Capture the cell that displays the provided text and extract its (x, y) central coordinate. 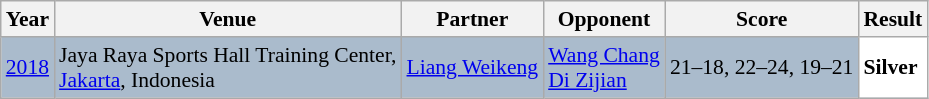
Partner (472, 19)
Liang Weikeng (472, 68)
Jaya Raya Sports Hall Training Center,Jakarta, Indonesia (228, 68)
Year (28, 19)
21–18, 22–24, 19–21 (762, 68)
2018 (28, 68)
Opponent (604, 19)
Venue (228, 19)
Silver (892, 68)
Result (892, 19)
Score (762, 19)
Wang Chang Di Zijian (604, 68)
